For the text-containing cell, return its midpoint in (x, y) coordinate format. 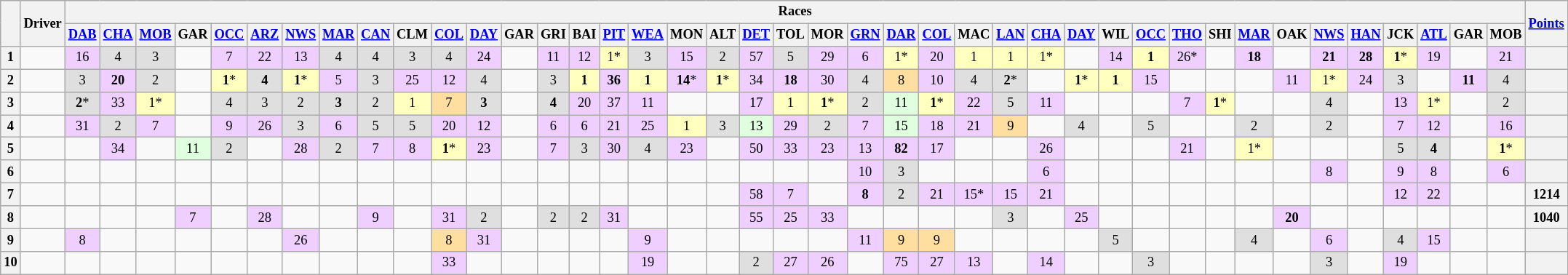
58 (757, 195)
WIL (1116, 35)
ATL (1433, 35)
ALT (723, 35)
CLM (413, 35)
57 (757, 58)
DAB (82, 35)
LAN (1011, 35)
36 (614, 80)
55 (757, 217)
TOL (791, 35)
HAN (1366, 35)
THO (1187, 35)
JCK (1401, 35)
14* (687, 80)
MON (687, 35)
75 (901, 263)
CAN (375, 35)
15* (974, 195)
MOR (827, 35)
Races (795, 12)
OAK (1292, 35)
GRI (553, 35)
WEA (648, 35)
50 (757, 148)
GRN (865, 35)
ARZ (265, 35)
26* (1187, 58)
1040 (1546, 217)
Driver (42, 23)
PIT (614, 35)
DET (757, 35)
1214 (1546, 195)
DAR (901, 35)
37 (614, 103)
BAI (584, 35)
82 (901, 148)
SHI (1219, 35)
Points (1546, 23)
MAC (974, 35)
